Return the (X, Y) coordinate for the center point of the cell that contains the specified text.  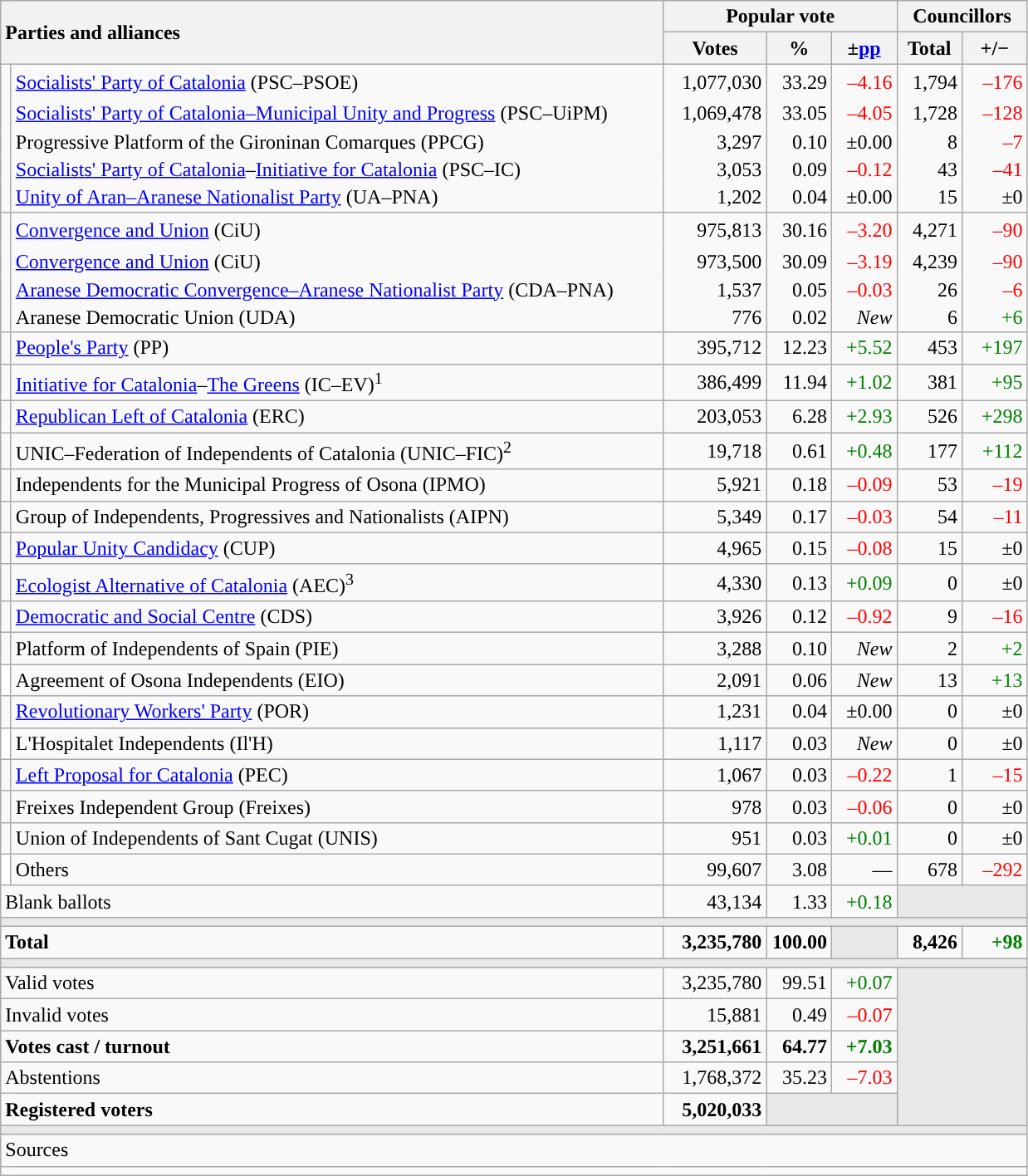
+0.48 (864, 452)
1 (930, 775)
+95 (995, 382)
Republican Left of Catalonia (ERC) (337, 417)
64.77 (799, 1046)
26 (930, 290)
Union of Independents of Sant Cugat (UNIS) (337, 838)
386,499 (715, 382)
43,134 (715, 901)
Socialists' Party of Catalonia–Municipal Unity and Progress (PSC–UiPM) (337, 114)
Valid votes (332, 983)
–0.06 (864, 806)
Progressive Platform of the Gironinan Comarques (PPCG) (337, 142)
33.05 (799, 114)
6.28 (799, 417)
–16 (995, 617)
–292 (995, 870)
973,500 (715, 262)
678 (930, 870)
1,117 (715, 743)
3,926 (715, 617)
0.02 (799, 318)
1,231 (715, 712)
+197 (995, 348)
±pp (864, 48)
30.16 (799, 229)
Socialists' Party of Catalonia (PSC–PSOE) (337, 81)
54 (930, 517)
6 (930, 318)
Freixes Independent Group (Freixes) (337, 806)
453 (930, 348)
35.23 (799, 1078)
Registered voters (332, 1110)
1,728 (930, 114)
9 (930, 617)
Aranese Democratic Convergence–Aranese Nationalist Party (CDA–PNA) (337, 290)
Ecologist Alternative of Catalonia (AEC)3 (337, 583)
% (799, 48)
4,271 (930, 229)
Councillors (962, 17)
5,020,033 (715, 1110)
–3.19 (864, 262)
Platform of Independents of Spain (PIE) (337, 649)
–0.22 (864, 775)
–41 (995, 169)
0.12 (799, 617)
526 (930, 417)
381 (930, 382)
Parties and alliances (332, 32)
Left Proposal for Catalonia (PEC) (337, 775)
1,077,030 (715, 81)
951 (715, 838)
–3.20 (864, 229)
53 (930, 485)
8,426 (930, 943)
+0.07 (864, 983)
–19 (995, 485)
975,813 (715, 229)
978 (715, 806)
1,067 (715, 775)
0.17 (799, 517)
0.05 (799, 290)
43 (930, 169)
0.18 (799, 485)
+1.02 (864, 382)
2,091 (715, 680)
1,794 (930, 81)
5,921 (715, 485)
Agreement of Osona Independents (EIO) (337, 680)
19,718 (715, 452)
–0.12 (864, 169)
–7 (995, 142)
+13 (995, 680)
1,537 (715, 290)
1.33 (799, 901)
Blank ballots (332, 901)
–0.07 (864, 1015)
–15 (995, 775)
Others (337, 870)
L'Hospitalet Independents (Il'H) (337, 743)
4,239 (930, 262)
3,297 (715, 142)
0.13 (799, 583)
+/− (995, 48)
–7.03 (864, 1078)
2 (930, 649)
–4.16 (864, 81)
Invalid votes (332, 1015)
100.00 (799, 943)
Abstentions (332, 1078)
+0.09 (864, 583)
Revolutionary Workers' Party (POR) (337, 712)
–0.92 (864, 617)
12.23 (799, 348)
30.09 (799, 262)
+98 (995, 943)
+7.03 (864, 1046)
Votes cast / turnout (332, 1046)
People's Party (PP) (337, 348)
+5.52 (864, 348)
Unity of Aran–Aranese Nationalist Party (UA–PNA) (337, 198)
–0.09 (864, 485)
— (864, 870)
0.09 (799, 169)
+0.18 (864, 901)
1,069,478 (715, 114)
13 (930, 680)
11.94 (799, 382)
Popular vote (781, 17)
+298 (995, 417)
776 (715, 318)
–128 (995, 114)
–6 (995, 290)
0.06 (799, 680)
+112 (995, 452)
4,965 (715, 548)
15,881 (715, 1015)
0.15 (799, 548)
3,288 (715, 649)
33.29 (799, 81)
Democratic and Social Centre (CDS) (337, 617)
Independents for the Municipal Progress of Osona (IPMO) (337, 485)
1,768,372 (715, 1078)
–0.08 (864, 548)
3,251,661 (715, 1046)
5,349 (715, 517)
+0.01 (864, 838)
Initiative for Catalonia–The Greens (IC–EV)1 (337, 382)
+2 (995, 649)
–4.05 (864, 114)
4,330 (715, 583)
–11 (995, 517)
+2.93 (864, 417)
99,607 (715, 870)
395,712 (715, 348)
Popular Unity Candidacy (CUP) (337, 548)
UNIC–Federation of Independents of Catalonia (UNIC–FIC)2 (337, 452)
0.61 (799, 452)
–176 (995, 81)
Aranese Democratic Union (UDA) (337, 318)
Votes (715, 48)
3.08 (799, 870)
3,053 (715, 169)
Socialists' Party of Catalonia–Initiative for Catalonia (PSC–IC) (337, 169)
177 (930, 452)
Group of Independents, Progressives and Nationalists (AIPN) (337, 517)
1,202 (715, 198)
8 (930, 142)
Sources (514, 1150)
99.51 (799, 983)
203,053 (715, 417)
+6 (995, 318)
0.49 (799, 1015)
